From the cell containing the given text, extract its center point as (x, y) coordinate. 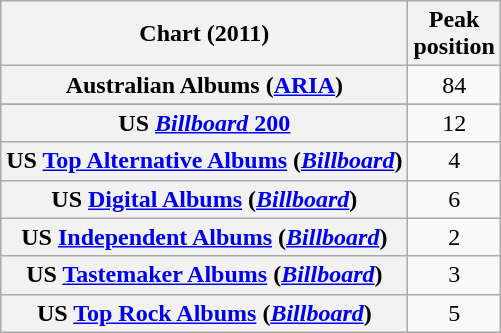
US Billboard 200 (204, 123)
Peakposition (454, 34)
US Independent Albums (Billboard) (204, 237)
US Top Alternative Albums (Billboard) (204, 161)
US Top Rock Albums (Billboard) (204, 313)
2 (454, 237)
3 (454, 275)
4 (454, 161)
84 (454, 85)
5 (454, 313)
Chart (2011) (204, 34)
6 (454, 199)
US Tastemaker Albums (Billboard) (204, 275)
Australian Albums (ARIA) (204, 85)
US Digital Albums (Billboard) (204, 199)
12 (454, 123)
